Detect which cell encompasses the target text, then output its [X, Y] center coordinate. 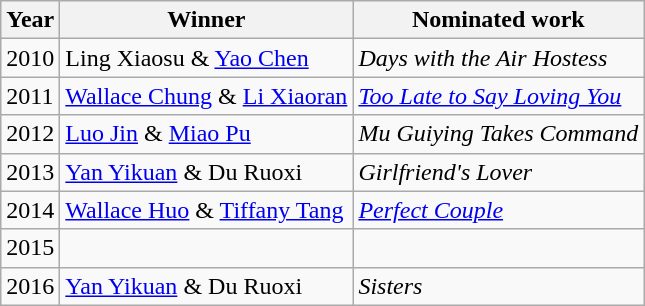
Too Late to Say Loving You [498, 96]
Wallace Huo & Tiffany Tang [206, 210]
Luo Jin & Miao Pu [206, 134]
2013 [30, 172]
2015 [30, 248]
2012 [30, 134]
Ling Xiaosu & Yao Chen [206, 58]
Wallace Chung & Li Xiaoran [206, 96]
Nominated work [498, 20]
Perfect Couple [498, 210]
Sisters [498, 286]
Days with the Air Hostess [498, 58]
2014 [30, 210]
Year [30, 20]
Girlfriend's Lover [498, 172]
Winner [206, 20]
2010 [30, 58]
2011 [30, 96]
Mu Guiying Takes Command [498, 134]
2016 [30, 286]
